Return (X, Y) of the center of cell containing provided text 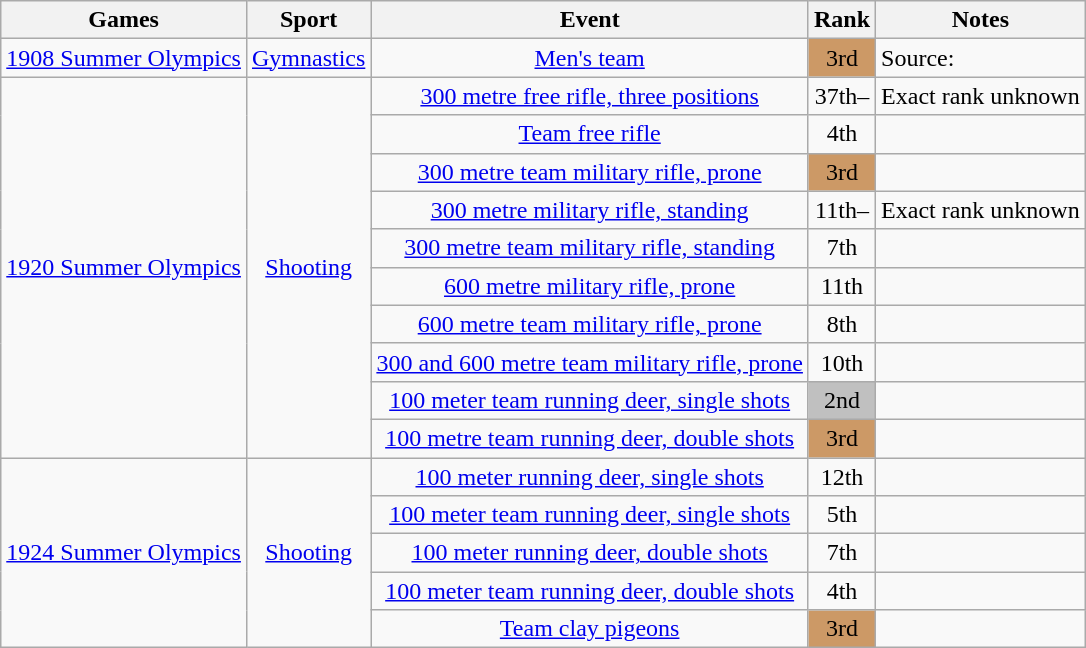
Team free rifle (590, 134)
100 meter team running deer, double shots (590, 591)
10th (842, 362)
300 metre military rifle, standing (590, 210)
100 metre team running deer, double shots (590, 438)
Men's team (590, 58)
2nd (842, 400)
37th– (842, 96)
1908 Summer Olympics (124, 58)
5th (842, 515)
11th– (842, 210)
100 meter running deer, single shots (590, 477)
1924 Summer Olympics (124, 553)
1920 Summer Olympics (124, 268)
600 metre military rifle, prone (590, 286)
Rank (842, 20)
Team clay pigeons (590, 629)
300 metre free rifle, three positions (590, 96)
300 metre team military rifle, prone (590, 172)
100 meter running deer, double shots (590, 553)
300 metre team military rifle, standing (590, 248)
11th (842, 286)
12th (842, 477)
Games (124, 20)
8th (842, 324)
Event (590, 20)
Source: (981, 58)
300 and 600 metre team military rifle, prone (590, 362)
600 metre team military rifle, prone (590, 324)
Sport (308, 20)
Gymnastics (308, 58)
Notes (981, 20)
